From the cell containing the given text, extract its center point as [X, Y] coordinate. 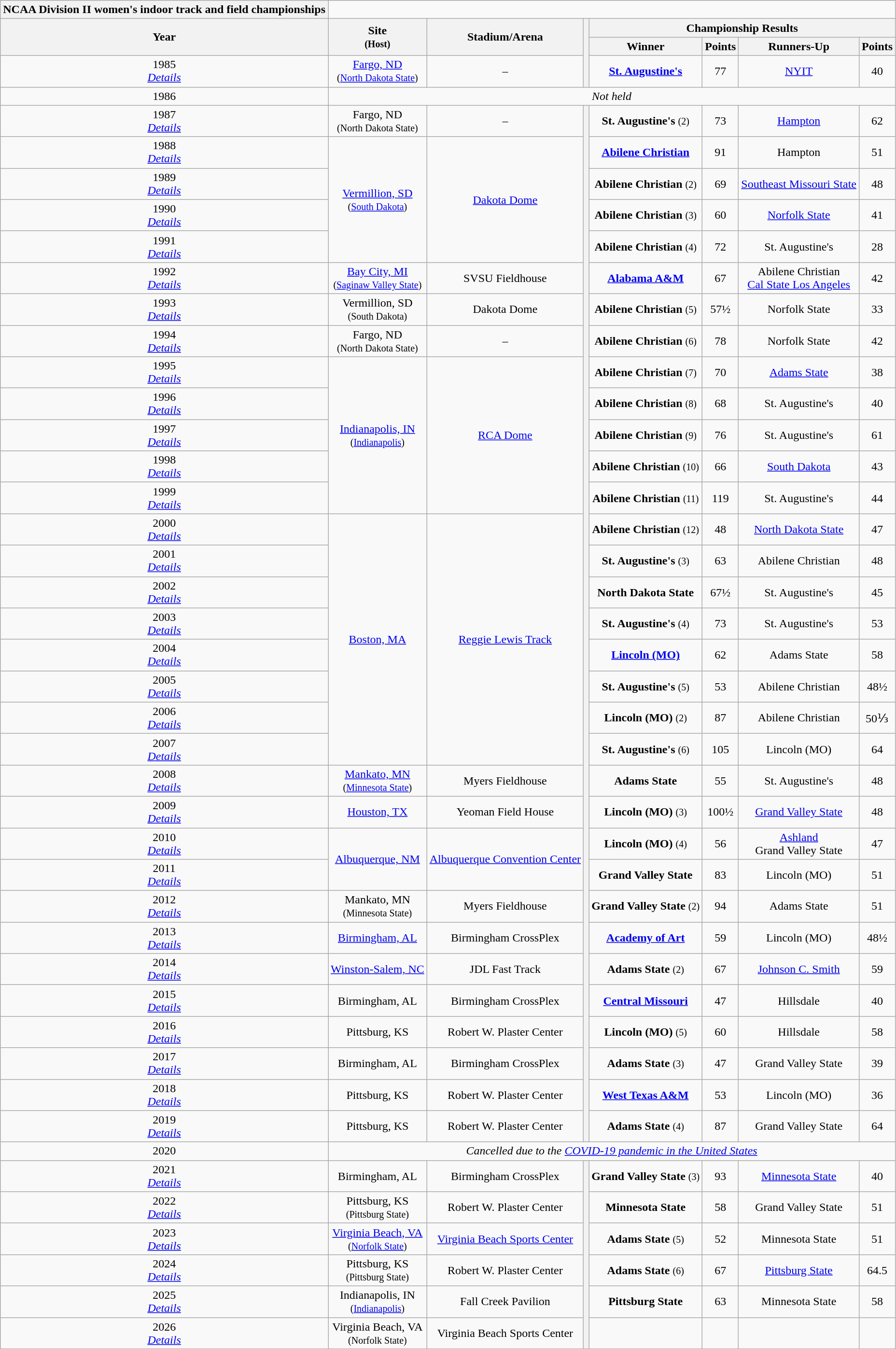
Grand Valley State (2) [646, 907]
Adams State (5) [646, 1239]
AshlandGrand Valley State [799, 843]
Lincoln (MO) (4) [646, 843]
Adams State (3) [646, 1063]
1991 Details [164, 246]
33 [878, 309]
1990 Details [164, 215]
Abilene Christian (5) [646, 309]
1986 [164, 96]
2017 Details [164, 1063]
45 [878, 592]
2015 Details [164, 1000]
Southeast Missouri State [799, 183]
West Texas A&M [646, 1095]
38 [878, 373]
Academy of Art [646, 938]
70 [720, 373]
Lincoln (MO) (3) [646, 812]
1997 Details [164, 436]
Boston, MA [378, 639]
83 [720, 875]
50⅓ [878, 717]
2024 Details [164, 1270]
Johnson C. Smith [799, 970]
Abilene Christian (11) [646, 498]
57½ [720, 309]
66 [720, 466]
Central Missouri [646, 1000]
Abilene Christian (6) [646, 341]
1994 Details [164, 341]
Abilene Christian (7) [646, 373]
1996 Details [164, 404]
2000 Details [164, 529]
St. Augustine's (4) [646, 624]
55 [720, 780]
Lincoln (MO) (5) [646, 1032]
2016 Details [164, 1032]
36 [878, 1095]
Site(Host) [378, 37]
1998 Details [164, 466]
Abilene Christian (3) [646, 215]
Abilene Christian (9) [646, 436]
2008 Details [164, 780]
1988 Details [164, 153]
Winner [646, 46]
2007 Details [164, 749]
Adams State (4) [646, 1126]
91 [720, 153]
Adams State (6) [646, 1270]
Alabama A&M [646, 278]
Cancelled due to the COVID-19 pandemic in the United States [612, 1151]
2014 Details [164, 970]
St. Augustine's (5) [646, 687]
2002 Details [164, 592]
Abilene Christian (10) [646, 466]
2026 Details [164, 1333]
NCAA Division II women's indoor track and field championships [164, 10]
Abilene Christian (8) [646, 404]
Adams State (2) [646, 970]
43 [878, 466]
Winston-Salem, NC [378, 970]
72 [720, 246]
28 [878, 246]
Abilene Christian (2) [646, 183]
Albuquerque, NM [378, 859]
Albuquerque Convention Center [505, 859]
2019 Details [164, 1126]
2012 Details [164, 907]
Houston, TX [378, 812]
2005 Details [164, 687]
67½ [720, 592]
NYIT [799, 71]
2013 Details [164, 938]
69 [720, 183]
94 [720, 907]
SVSU Fieldhouse [505, 278]
JDL Fast Track [505, 970]
64.5 [878, 1270]
119 [720, 498]
100½ [720, 812]
93 [720, 1176]
Abilene Christian (12) [646, 529]
2003 Details [164, 624]
Not held [612, 96]
1989 Details [164, 183]
Bay City, MI(Saginaw Valley State) [378, 278]
2025 Details [164, 1302]
2006 Details [164, 717]
Fall Creek Pavilion [505, 1302]
1999 Details [164, 498]
44 [878, 498]
Year [164, 37]
1992 Details [164, 278]
76 [720, 436]
2022 Details [164, 1207]
South Dakota [799, 466]
2001 Details [164, 561]
St. Augustine's (2) [646, 121]
2009 Details [164, 812]
105 [720, 749]
2010 Details [164, 843]
56 [720, 843]
39 [878, 1063]
77 [720, 71]
1993 Details [164, 309]
2021 Details [164, 1176]
2020 [164, 1151]
St. Augustine's (6) [646, 749]
Runners-Up [799, 46]
2023 Details [164, 1239]
1987 Details [164, 121]
1995 Details [164, 373]
41 [878, 215]
Abilene Christian (4) [646, 246]
RCA Dome [505, 436]
2011 Details [164, 875]
Abilene ChristianCal State Los Angeles [799, 278]
78 [720, 341]
Reggie Lewis Track [505, 639]
2018 Details [164, 1095]
Grand Valley State (3) [646, 1176]
52 [720, 1239]
Lincoln (MO) (2) [646, 717]
St. Augustine's (3) [646, 561]
Championship Results [742, 28]
Stadium/Arena [505, 37]
68 [720, 404]
61 [878, 436]
2004 Details [164, 655]
Yeoman Field House [505, 812]
1985 Details [164, 71]
